For the text-containing cell, return its midpoint in (X, Y) coordinate format. 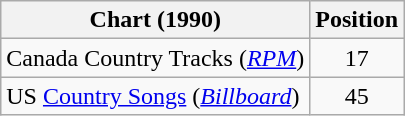
US Country Songs (Billboard) (156, 96)
45 (357, 96)
Canada Country Tracks (RPM) (156, 58)
Position (357, 20)
17 (357, 58)
Chart (1990) (156, 20)
